Identify which cell holds the provided text, then report its [x, y] central coordinate. 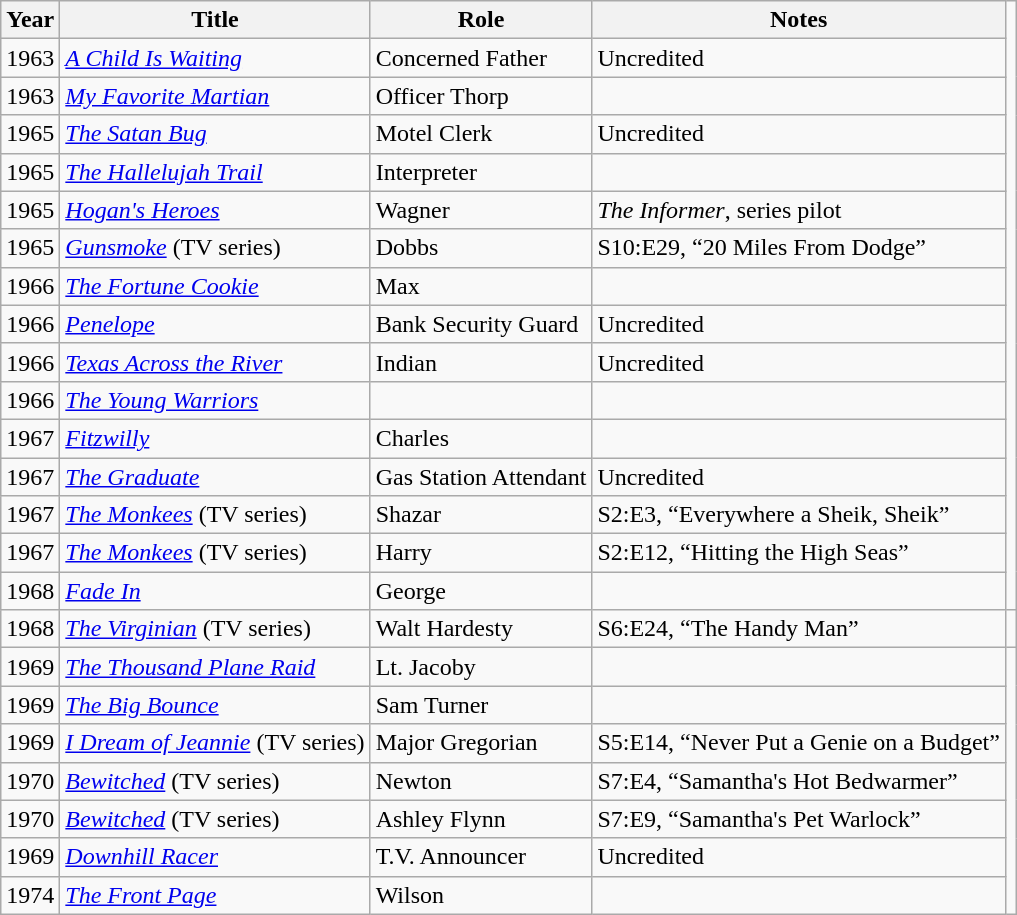
S6:E24, “The Handy Man” [799, 629]
I Dream of Jeannie (TV series) [215, 743]
The Big Bounce [215, 705]
Major Gregorian [481, 743]
The Young Warriors [215, 400]
S7:E9, “Samantha's Pet Warlock” [799, 819]
Officer Thorp [481, 96]
T.V. Announcer [481, 857]
Bank Security Guard [481, 324]
George [481, 591]
S2:E12, “Hitting the High Seas” [799, 553]
Hogan's Heroes [215, 210]
The Fortune Cookie [215, 286]
Year [30, 20]
The Graduate [215, 477]
S7:E4, “Samantha's Hot Bedwarmer” [799, 781]
Shazar [481, 515]
Title [215, 20]
Newton [481, 781]
My Favorite Martian [215, 96]
Penelope [215, 324]
Concerned Father [481, 58]
The Thousand Plane Raid [215, 667]
Fade In [215, 591]
Gunsmoke (TV series) [215, 248]
S2:E3, “Everywhere a Sheik, Sheik” [799, 515]
Sam Turner [481, 705]
Downhill Racer [215, 857]
Notes [799, 20]
The Virginian (TV series) [215, 629]
Indian [481, 362]
Fitzwilly [215, 438]
Wilson [481, 895]
Role [481, 20]
Max [481, 286]
Texas Across the River [215, 362]
The Front Page [215, 895]
The Informer, series pilot [799, 210]
Motel Clerk [481, 134]
A Child Is Waiting [215, 58]
Walt Hardesty [481, 629]
Interpreter [481, 172]
Dobbs [481, 248]
Charles [481, 438]
The Satan Bug [215, 134]
Lt. Jacoby [481, 667]
The Hallelujah Trail [215, 172]
Wagner [481, 210]
Gas Station Attendant [481, 477]
1974 [30, 895]
S5:E14, “Never Put a Genie on a Budget” [799, 743]
S10:E29, “20 Miles From Dodge” [799, 248]
Harry [481, 553]
Ashley Flynn [481, 819]
